Find where the given text appears and provide that cell's center as [x, y] coordinate. 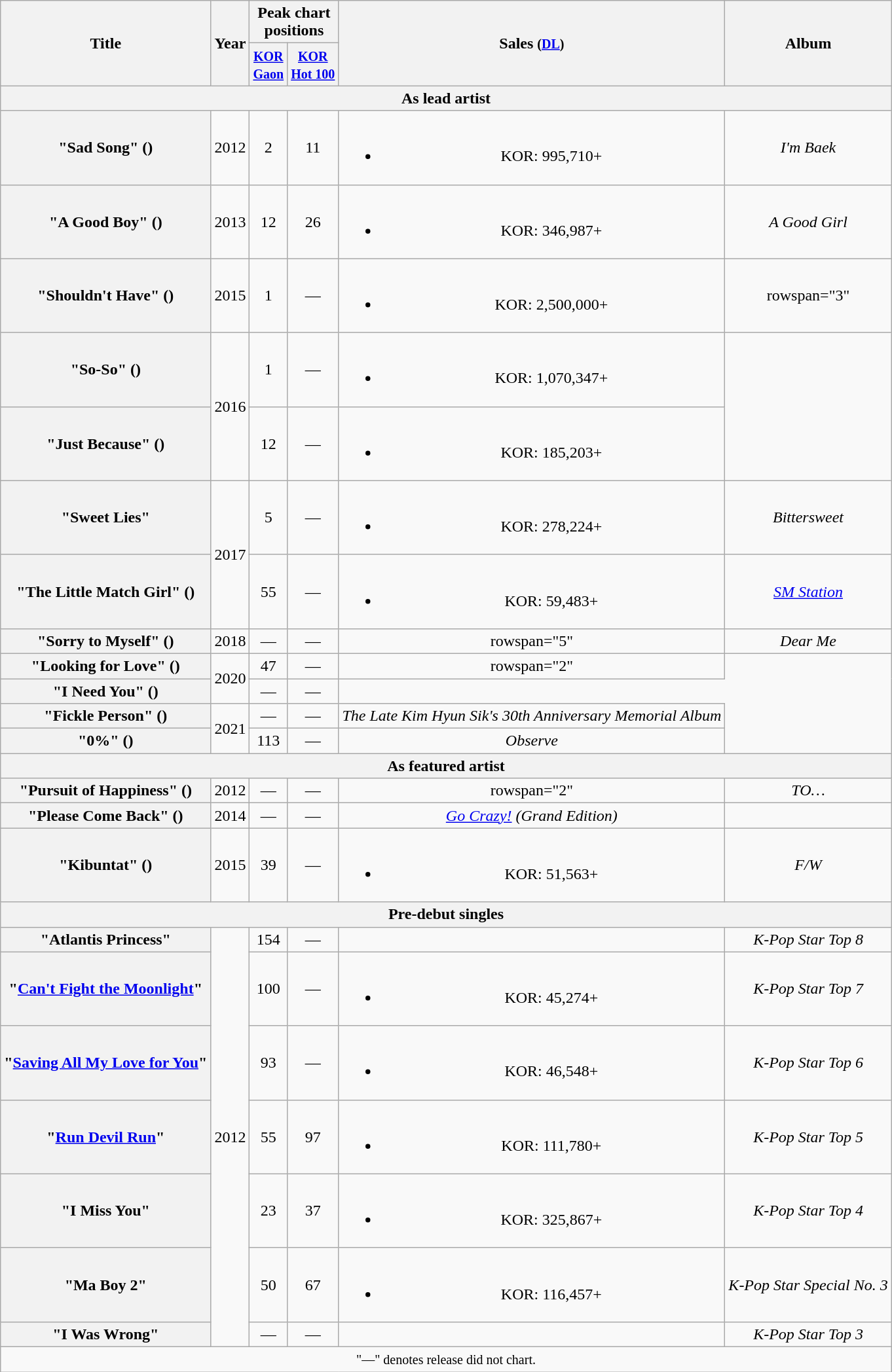
"Looking for Love" () [106, 666]
93 [269, 1063]
5 [269, 517]
Year [231, 43]
23 [269, 1211]
A Good Girl [808, 221]
KOR: 116,457+ [532, 1284]
Bittersweet [808, 517]
F/W [808, 865]
KOR: 346,987+ [532, 221]
K-Pop Star Top 3 [808, 1334]
2017 [231, 554]
"Sweet Lies" [106, 517]
47 [269, 666]
"Sorry to Myself" () [106, 641]
97 [313, 1136]
KOR: 59,483+ [532, 592]
"Can't Fight the Moonlight" [106, 988]
2021 [231, 729]
2014 [231, 816]
"Kibuntat" () [106, 865]
K-Pop Star Top 4 [808, 1211]
I'm Baek [808, 148]
"Saving All My Love for You" [106, 1063]
2018 [231, 641]
As lead artist [446, 98]
2016 [231, 406]
"Fickle Person" () [106, 716]
154 [269, 939]
"Pursuit of Happiness" () [106, 791]
Album [808, 43]
"Atlantis Princess" [106, 939]
The Late Kim Hyun Sik's 30th Anniversary Memorial Album [532, 716]
"Please Come Back" () [106, 816]
"Sad Song" () [106, 148]
"—" denotes release did not chart. [446, 1359]
Go Crazy! (Grand Edition) [532, 816]
67 [313, 1284]
"A Good Boy" () [106, 221]
"0%" () [106, 741]
"Run Devil Run" [106, 1136]
"I Was Wrong" [106, 1334]
Sales (DL) [532, 43]
50 [269, 1284]
113 [269, 741]
KOR: 995,710+ [532, 148]
39 [269, 865]
"So-So" () [106, 369]
KOR: 51,563+ [532, 865]
K-Pop Star Special No. 3 [808, 1284]
2013 [231, 221]
KOR: 1,070,347+ [532, 369]
"The Little Match Girl" () [106, 592]
2 [269, 148]
KOR: 325,867+ [532, 1211]
K-Pop Star Top 5 [808, 1136]
Dear Me [808, 641]
KOR: 2,500,000+ [532, 296]
"Ma Boy 2" [106, 1284]
K-Pop Star Top 8 [808, 939]
KOR: 278,224+ [532, 517]
2020 [231, 678]
KOR: 45,274+ [532, 988]
KOR: 46,548+ [532, 1063]
Pre-debut singles [446, 914]
rowspan="5" [532, 641]
KORGaon [269, 64]
rowspan="3" [808, 296]
"Just Because" () [106, 444]
Peak chart positions [294, 22]
KOR: 111,780+ [532, 1136]
26 [313, 221]
100 [269, 988]
As featured artist [446, 766]
KORHot 100 [313, 64]
KOR: 185,203+ [532, 444]
K-Pop Star Top 6 [808, 1063]
37 [313, 1211]
Title [106, 43]
SM Station [808, 592]
"I Need You" () [106, 691]
TO… [808, 791]
"I Miss You" [106, 1211]
K-Pop Star Top 7 [808, 988]
"Shouldn't Have" () [106, 296]
11 [313, 148]
Observe [532, 741]
